Identify which cell holds the provided text, then report its [x, y] central coordinate. 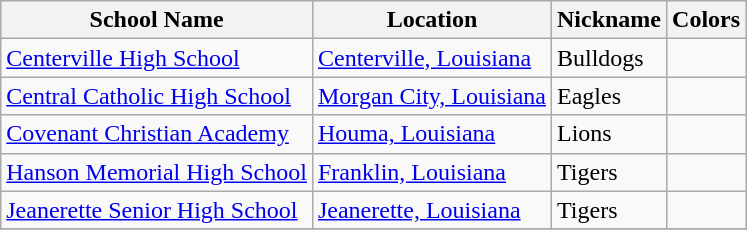
Centerville, Louisiana [432, 58]
Jeanerette Senior High School [157, 210]
Houma, Louisiana [432, 134]
Centerville High School [157, 58]
Colors [706, 20]
School Name [157, 20]
Central Catholic High School [157, 96]
Nickname [608, 20]
Lions [608, 134]
Hanson Memorial High School [157, 172]
Franklin, Louisiana [432, 172]
Morgan City, Louisiana [432, 96]
Covenant Christian Academy [157, 134]
Bulldogs [608, 58]
Eagles [608, 96]
Jeanerette, Louisiana [432, 210]
Location [432, 20]
